For the text-containing cell, return its midpoint in [X, Y] coordinate format. 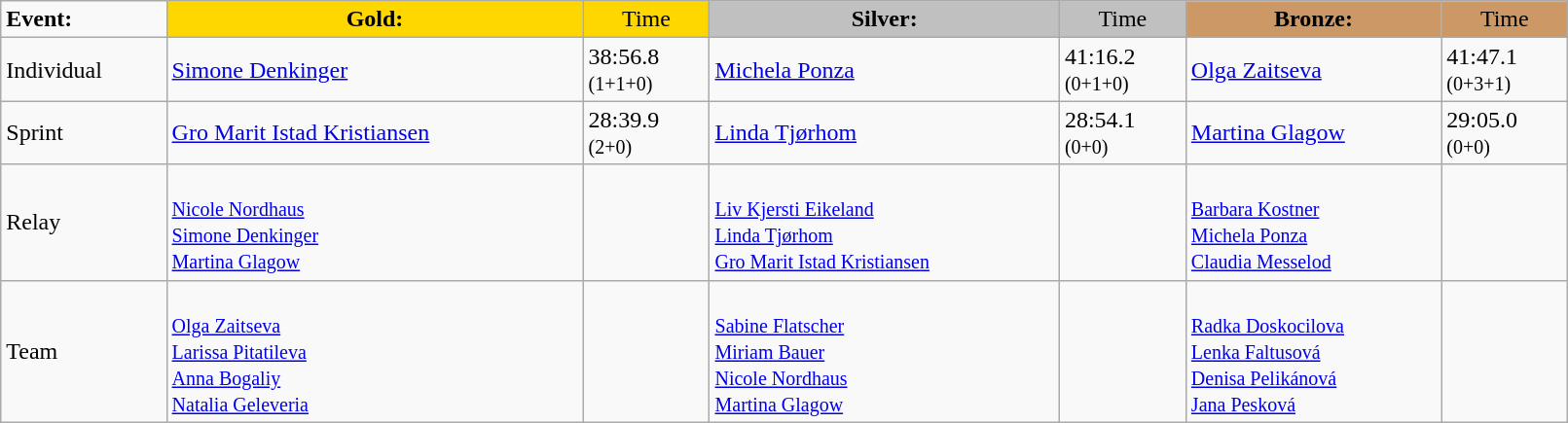
Martina Glagow [1313, 132]
Individual [84, 70]
28:39.9 (2+0) [646, 132]
Gro Marit Istad Kristiansen [375, 132]
Silver: [884, 19]
Team [84, 351]
Sabine Flatscher Miriam Bauer Nicole NordhausMartina Glagow [884, 351]
Relay [84, 222]
Sprint [84, 132]
Simone Denkinger [375, 70]
Olga Zaitseva [1313, 70]
Michela Ponza [884, 70]
Olga Zaitseva Larissa Pitatileva Anna BogaliyNatalia Geleveria [375, 351]
28:54.1(0+0) [1122, 132]
41:16.2(0+1+0) [1122, 70]
Linda Tjørhom [884, 132]
Radka Doskocilova Lenka Faltusová Denisa PelikánováJana Pesková [1313, 351]
29:05.0 (0+0) [1505, 132]
Event: [84, 19]
41:47.1(0+3+1) [1505, 70]
Liv Kjersti Eikeland Linda Tjørhom Gro Marit Istad Kristiansen [884, 222]
Barbara Kostner Michela Ponza Claudia Messelod [1313, 222]
Gold: [375, 19]
38:56.8(1+1+0) [646, 70]
Nicole Nordhaus Simone Denkinger Martina Glagow [375, 222]
Bronze: [1313, 19]
